Pinpoint the cell where the given text exists, returning its [X, Y] midpoint coordinate. 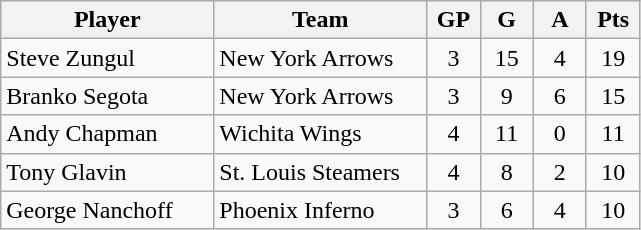
Phoenix Inferno [320, 210]
Tony Glavin [108, 172]
Branko Segota [108, 96]
8 [506, 172]
Pts [612, 20]
Andy Chapman [108, 134]
9 [506, 96]
Steve Zungul [108, 58]
Team [320, 20]
19 [612, 58]
A [560, 20]
G [506, 20]
Player [108, 20]
Wichita Wings [320, 134]
George Nanchoff [108, 210]
2 [560, 172]
GP [454, 20]
St. Louis Steamers [320, 172]
0 [560, 134]
